Search for the cell housing the specified text and yield its (x, y) center coordinate. 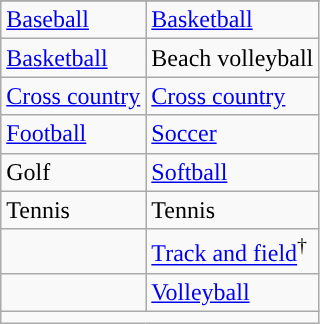
Football (74, 134)
Track and field† (232, 252)
Soccer (232, 134)
Volleyball (232, 293)
Baseball (74, 20)
Golf (74, 172)
Beach volleyball (232, 58)
Softball (232, 172)
